Detect which cell encompasses the target text, then output its (X, Y) center coordinate. 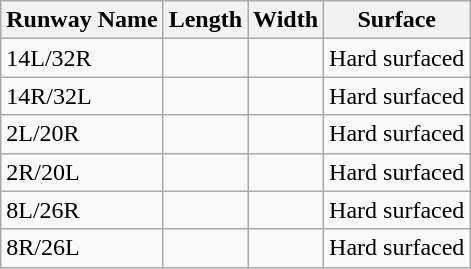
Runway Name (82, 20)
8L/26R (82, 210)
2L/20R (82, 134)
Surface (397, 20)
14R/32L (82, 96)
Width (286, 20)
2R/20L (82, 172)
8R/26L (82, 248)
14L/32R (82, 58)
Length (205, 20)
